Locate the cell with the specified text and output its [x, y] center coordinate. 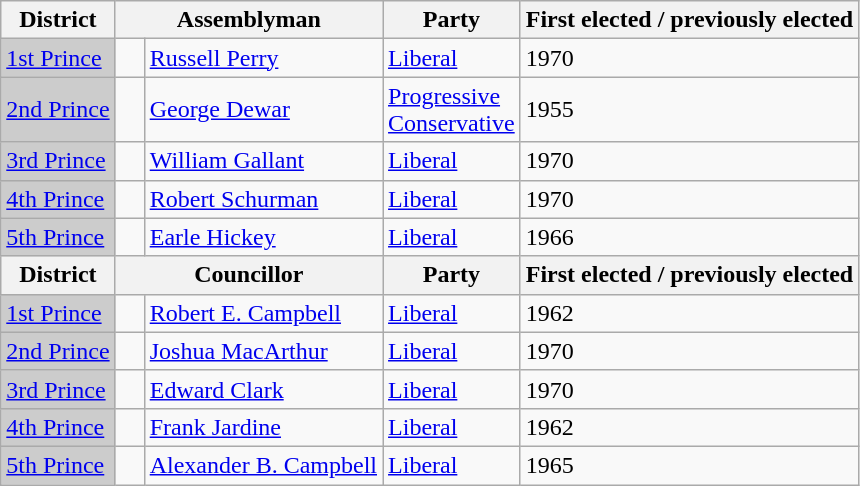
Russell Perry [263, 58]
1966 [690, 237]
Edward Clark [263, 389]
Assemblyman [248, 20]
William Gallant [263, 161]
Robert Schurman [263, 199]
1965 [690, 465]
Joshua MacArthur [263, 351]
Councillor [248, 275]
1955 [690, 110]
Frank Jardine [263, 427]
Alexander B. Campbell [263, 465]
Earle Hickey [263, 237]
George Dewar [263, 110]
Progressive Conservative [452, 110]
Robert E. Campbell [263, 313]
